Find where the given text appears and provide that cell's center as (X, Y) coordinate. 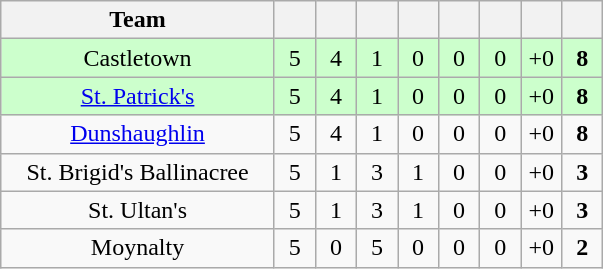
Dunshaughlin (138, 134)
St. Ultan's (138, 210)
Moynalty (138, 248)
St. Patrick's (138, 96)
St. Brigid's Ballinacree (138, 172)
Castletown (138, 58)
Team (138, 20)
2 (582, 248)
